Search for the cell housing the specified text and yield its (X, Y) center coordinate. 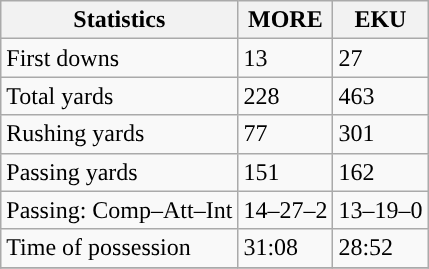
28:52 (380, 248)
Statistics (120, 20)
Passing yards (120, 172)
151 (286, 172)
301 (380, 134)
First downs (120, 58)
MORE (286, 20)
Passing: Comp–Att–Int (120, 210)
Rushing yards (120, 134)
162 (380, 172)
463 (380, 96)
EKU (380, 20)
14–27–2 (286, 210)
13–19–0 (380, 210)
228 (286, 96)
77 (286, 134)
Time of possession (120, 248)
27 (380, 58)
13 (286, 58)
31:08 (286, 248)
Total yards (120, 96)
